Capture the cell that displays the provided text and extract its (X, Y) central coordinate. 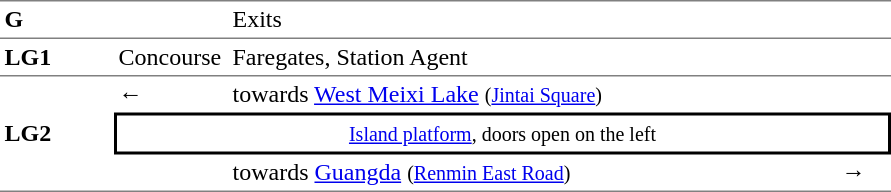
Island platform, doors open on the left (502, 133)
LG1 (57, 58)
← (171, 94)
Exits (532, 20)
Concourse (171, 58)
Faregates, Station Agent (532, 58)
towards West Meixi Lake (Jintai Square) (532, 94)
LG2 (57, 134)
towards Guangda (Renmin East Road) (532, 173)
G (57, 20)
→ (864, 173)
